Return [x, y] of the center of cell containing provided text 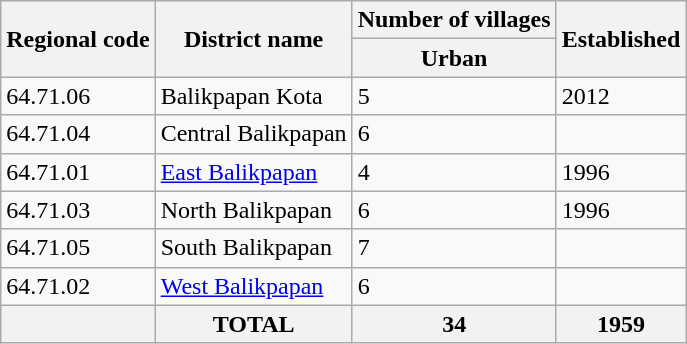
North Balikpapan [254, 210]
64.71.06 [78, 96]
East Balikpapan [254, 172]
Regional code [78, 39]
64.71.04 [78, 134]
4 [454, 172]
64.71.03 [78, 210]
TOTAL [254, 324]
South Balikpapan [254, 248]
7 [454, 248]
West Balikpapan [254, 286]
Urban [454, 58]
1959 [621, 324]
64.71.01 [78, 172]
Number of villages [454, 20]
2012 [621, 96]
District name [254, 39]
5 [454, 96]
34 [454, 324]
64.71.05 [78, 248]
64.71.02 [78, 286]
Balikpapan Kota [254, 96]
Central Balikpapan [254, 134]
Established [621, 39]
